Extract the [x, y] coordinate from the center of the cell holding the provided text.  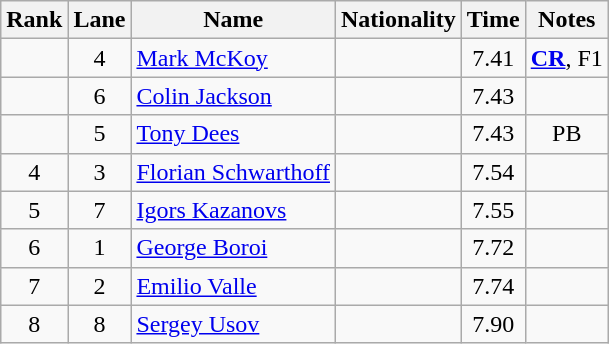
Notes [566, 20]
Lane [100, 20]
Time [493, 20]
Rank [34, 20]
Sergey Usov [234, 324]
7.55 [493, 210]
Colin Jackson [234, 96]
George Boroi [234, 248]
7.74 [493, 286]
7.90 [493, 324]
Emilio Valle [234, 286]
Nationality [399, 20]
CR, F1 [566, 58]
Igors Kazanovs [234, 210]
7.41 [493, 58]
Tony Dees [234, 134]
PB [566, 134]
1 [100, 248]
3 [100, 172]
7.54 [493, 172]
Mark McKoy [234, 58]
Florian Schwarthoff [234, 172]
Name [234, 20]
2 [100, 286]
7.72 [493, 248]
